Extract the (X, Y) coordinate from the center of the cell holding the provided text.  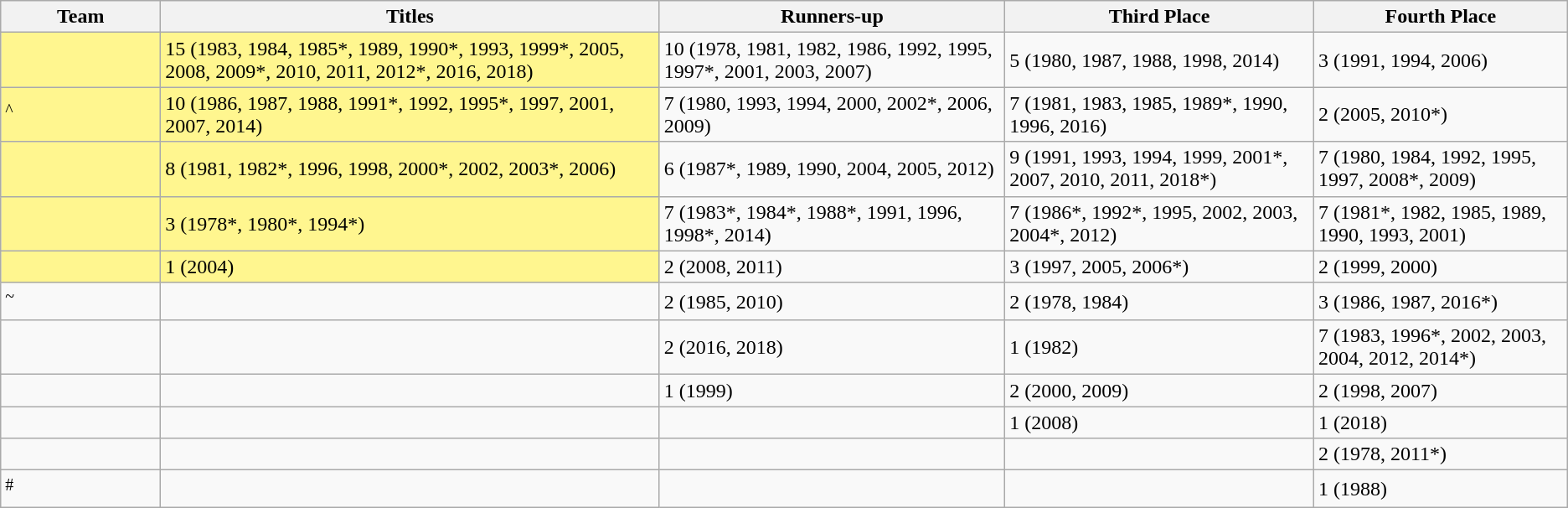
1 (1982) (1159, 347)
10 (1978, 1981, 1982, 1986, 1992, 1995, 1997*, 2001, 2003, 2007) (832, 60)
15 (1983, 1984, 1985*, 1989, 1990*, 1993, 1999*, 2005, 2008, 2009*, 2010, 2011, 2012*, 2016, 2018) (410, 60)
Runners-up (832, 17)
Third Place (1159, 17)
7 (1980, 1984, 1992, 1995, 1997, 2008*, 2009) (1441, 169)
3 (1997, 2005, 2006*) (1159, 267)
1 (1999) (832, 391)
2 (1999, 2000) (1441, 267)
7 (1981*, 1982, 1985, 1989, 1990, 1993, 2001) (1441, 223)
2 (2016, 2018) (832, 347)
1 (2004) (410, 267)
# (80, 490)
^ (80, 114)
2 (2000, 2009) (1159, 391)
3 (1978*, 1980*, 1994*) (410, 223)
8 (1981, 1982*, 1996, 1998, 2000*, 2002, 2003*, 2006) (410, 169)
1 (1988) (1441, 490)
5 (1980, 1987, 1988, 1998, 2014) (1159, 60)
7 (1980, 1993, 1994, 2000, 2002*, 2006, 2009) (832, 114)
2 (1985, 2010) (832, 302)
2 (2005, 2010*) (1441, 114)
3 (1991, 1994, 2006) (1441, 60)
1 (2008) (1159, 422)
Team (80, 17)
1 (2018) (1441, 422)
10 (1986, 1987, 1988, 1991*, 1992, 1995*, 1997, 2001, 2007, 2014) (410, 114)
2 (1998, 2007) (1441, 391)
7 (1981, 1983, 1985, 1989*, 1990, 1996, 2016) (1159, 114)
2 (1978, 2011*) (1441, 454)
6 (1987*, 1989, 1990, 2004, 2005, 2012) (832, 169)
2 (1978, 1984) (1159, 302)
9 (1991, 1993, 1994, 1999, 2001*, 2007, 2010, 2011, 2018*) (1159, 169)
7 (1983*, 1984*, 1988*, 1991, 1996, 1998*, 2014) (832, 223)
~ (80, 302)
Fourth Place (1441, 17)
2 (2008, 2011) (832, 267)
7 (1983, 1996*, 2002, 2003, 2004, 2012, 2014*) (1441, 347)
7 (1986*, 1992*, 1995, 2002, 2003, 2004*, 2012) (1159, 223)
Titles (410, 17)
3 (1986, 1987, 2016*) (1441, 302)
